Identify which cell holds the provided text, then report its (x, y) central coordinate. 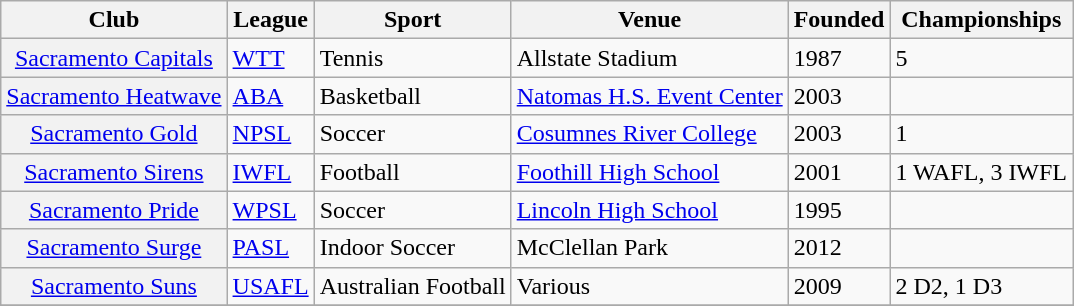
Sacramento Sirens (114, 172)
League (270, 20)
Natomas H.S. Event Center (650, 96)
USAFL (270, 286)
Basketball (412, 96)
Championships (982, 20)
Sport (412, 20)
5 (982, 58)
1 WAFL, 3 IWFL (982, 172)
2001 (839, 172)
2009 (839, 286)
PASL (270, 248)
2012 (839, 248)
WPSL (270, 210)
Lincoln High School (650, 210)
Various (650, 286)
2 D2, 1 D3 (982, 286)
Founded (839, 20)
NPSL (270, 134)
Sacramento Pride (114, 210)
Sacramento Heatwave (114, 96)
1995 (839, 210)
IWFL (270, 172)
Sacramento Gold (114, 134)
Tennis (412, 58)
Indoor Soccer (412, 248)
Venue (650, 20)
Australian Football (412, 286)
Cosumnes River College (650, 134)
1 (982, 134)
Allstate Stadium (650, 58)
WTT (270, 58)
Foothill High School (650, 172)
Club (114, 20)
McClellan Park (650, 248)
Sacramento Surge (114, 248)
Sacramento Capitals (114, 58)
Football (412, 172)
1987 (839, 58)
ABA (270, 96)
Sacramento Suns (114, 286)
